For the text-containing cell, return its midpoint in (X, Y) coordinate format. 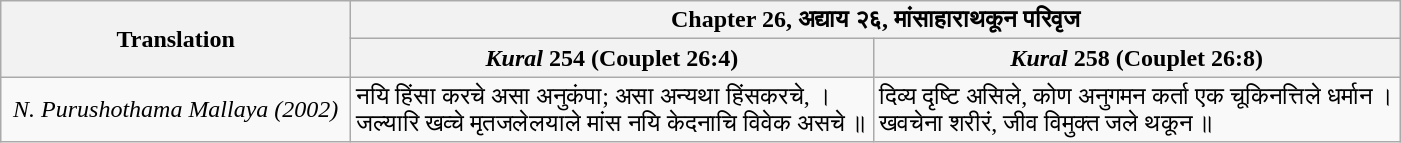
Translation (176, 39)
नयि हिंसा करचे असा अनुकंपा; असा अन्यथा हिंसकरचे, ।जल्यारि खव्चे मृतजलेलयाले मांस नयि केदनाचि विवेक असचे ॥ (612, 110)
Kural 258 (Couplet 26:8) (1136, 58)
दिव्य दृष्‍टि असिले, कोण अनुगमन कर्ता एक चूकिनत्तिले धर्मान ।खवचेना शरीरं, जीव विमुक्त जले थकून ॥ (1136, 110)
Kural 254 (Couplet 26:4) (612, 58)
Chapter 26, अद्याय २६, मांसाहाराथकून परिवृज (876, 20)
N. Purushothama Mallaya (2002) (176, 110)
